Detect which cell encompasses the target text, then output its (x, y) center coordinate. 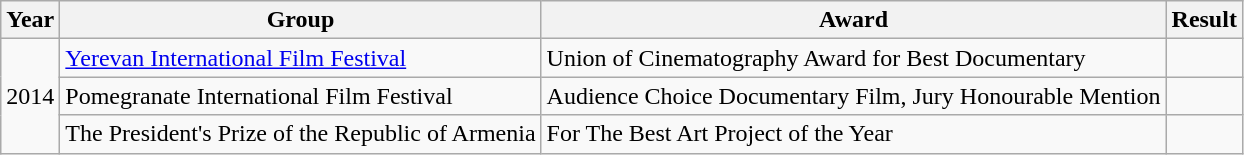
Award (854, 20)
Year (30, 20)
Pomegranate International Film Festival (300, 96)
Yerevan International Film Festival (300, 58)
Audience Choice Documentary Film, Jury Honourable Mention (854, 96)
The President's Prize of the Republic of Armenia (300, 134)
2014 (30, 96)
Group (300, 20)
For The Best Art Project of the Year (854, 134)
Union of Cinematography Award for Best Documentary (854, 58)
Result (1204, 20)
